From the cell containing the given text, extract its center point as (x, y) coordinate. 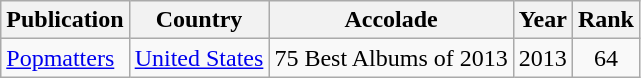
Year (542, 20)
2013 (542, 58)
Popmatters (65, 58)
Rank (606, 20)
64 (606, 58)
Publication (65, 20)
Accolade (391, 20)
75 Best Albums of 2013 (391, 58)
United States (199, 58)
Country (199, 20)
